Extract the (X, Y) coordinate from the center of the cell holding the provided text.  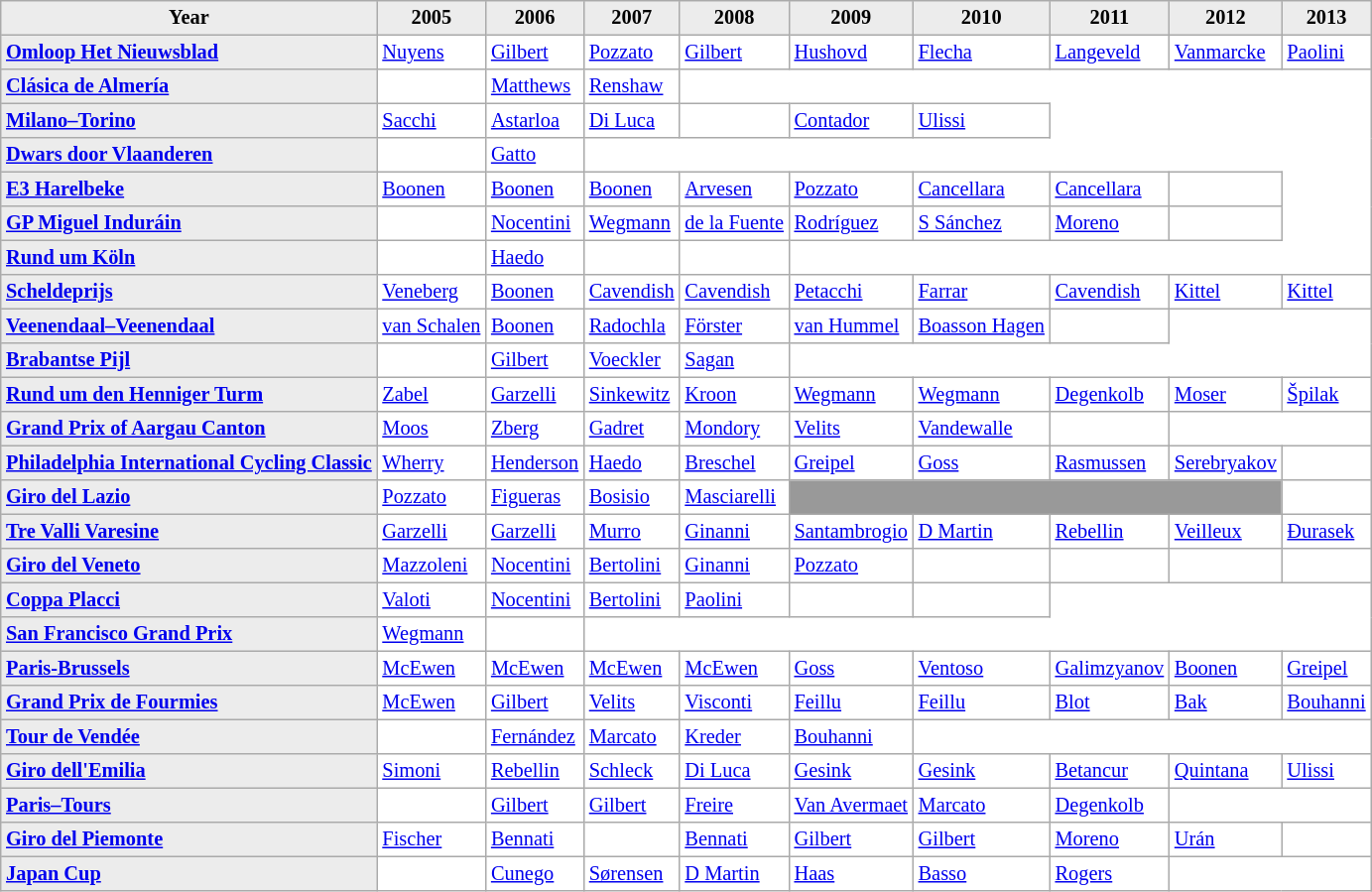
Rund um Köln (188, 257)
Fernández (536, 736)
Simoni (432, 771)
Moser (1226, 394)
Visconti (734, 702)
Sacchi (432, 120)
Giro del Lazio (188, 497)
Flecha (981, 52)
Santambrogio (851, 531)
Arvesen (734, 189)
Veenendaal–Veenendaal (188, 325)
de la Fuente (734, 223)
2007 (631, 18)
S Sánchez (981, 223)
2006 (536, 18)
Rodríguez (851, 223)
Hushovd (851, 52)
Kroon (734, 394)
Freire (734, 805)
2013 (1326, 18)
Gadret (631, 429)
Galimzyanov (1109, 668)
Valoti (432, 599)
Špilak (1326, 394)
Figueras (536, 497)
Year (188, 18)
Sagan (734, 360)
Veneberg (432, 292)
Tour de Vendée (188, 736)
E3 Harelbeke (188, 189)
Sinkewitz (631, 394)
Scheldeprijs (188, 292)
Omloop Het Nieuwsblad (188, 52)
2009 (851, 18)
Mondory (734, 429)
Ventoso (981, 668)
Boasson Hagen (981, 325)
Dwars door Vlaanderen (188, 155)
Förster (734, 325)
van Schalen (432, 325)
Paris–Tours (188, 805)
Mazzoleni (432, 566)
Grand Prix de Fourmies (188, 702)
Voeckler (631, 360)
Moos (432, 429)
2010 (981, 18)
Rogers (1109, 873)
Coppa Placci (188, 599)
Kreder (734, 736)
Nuyens (432, 52)
Petacchi (851, 292)
Radochla (631, 325)
Brabantse Pijl (188, 360)
Giro del Veneto (188, 566)
Vandewalle (981, 429)
Breschel (734, 462)
Serebryakov (1226, 462)
Clásica de Almería (188, 86)
Murro (631, 531)
GP Miguel Induráin (188, 223)
Haas (851, 873)
Henderson (536, 462)
Contador (851, 120)
Đurasek (1326, 531)
Bosisio (631, 497)
Tre Valli Varesine (188, 531)
Masciarelli (734, 497)
Grand Prix of Aargau Canton (188, 429)
Quintana (1226, 771)
Langeveld (1109, 52)
Blot (1109, 702)
Wherry (432, 462)
Zabel (432, 394)
Veilleux (1226, 531)
Rund um den Henniger Turm (188, 394)
Renshaw (631, 86)
2005 (432, 18)
van Hummel (851, 325)
Bak (1226, 702)
Giro del Piemonte (188, 839)
Gatto (536, 155)
Japan Cup (188, 873)
Astarloa (536, 120)
Sørensen (631, 873)
Paris-Brussels (188, 668)
Urán (1226, 839)
Zberg (536, 429)
Schleck (631, 771)
Rasmussen (1109, 462)
Philadelphia International Cycling Classic (188, 462)
Vanmarcke (1226, 52)
Basso (981, 873)
Matthews (536, 86)
2011 (1109, 18)
Giro dell'Emilia (188, 771)
2012 (1226, 18)
Farrar (981, 292)
Milano–Torino (188, 120)
2008 (734, 18)
Fischer (432, 839)
Betancur (1109, 771)
Cunego (536, 873)
San Francisco Grand Prix (188, 634)
Van Avermaet (851, 805)
